Return [x, y] of the center of cell containing provided text 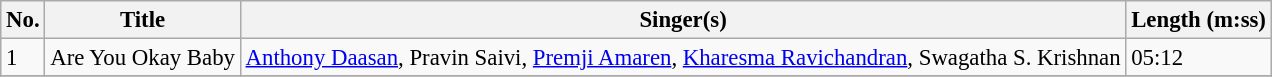
Singer(s) [683, 20]
Length (m:ss) [1198, 20]
05:12 [1198, 58]
No. [23, 20]
Are You Okay Baby [142, 58]
Anthony Daasan, Pravin Saivi, Premji Amaren, Kharesma Ravichandran, Swagatha S. Krishnan [683, 58]
1 [23, 58]
Title [142, 20]
